Detect which cell encompasses the target text, then output its (x, y) center coordinate. 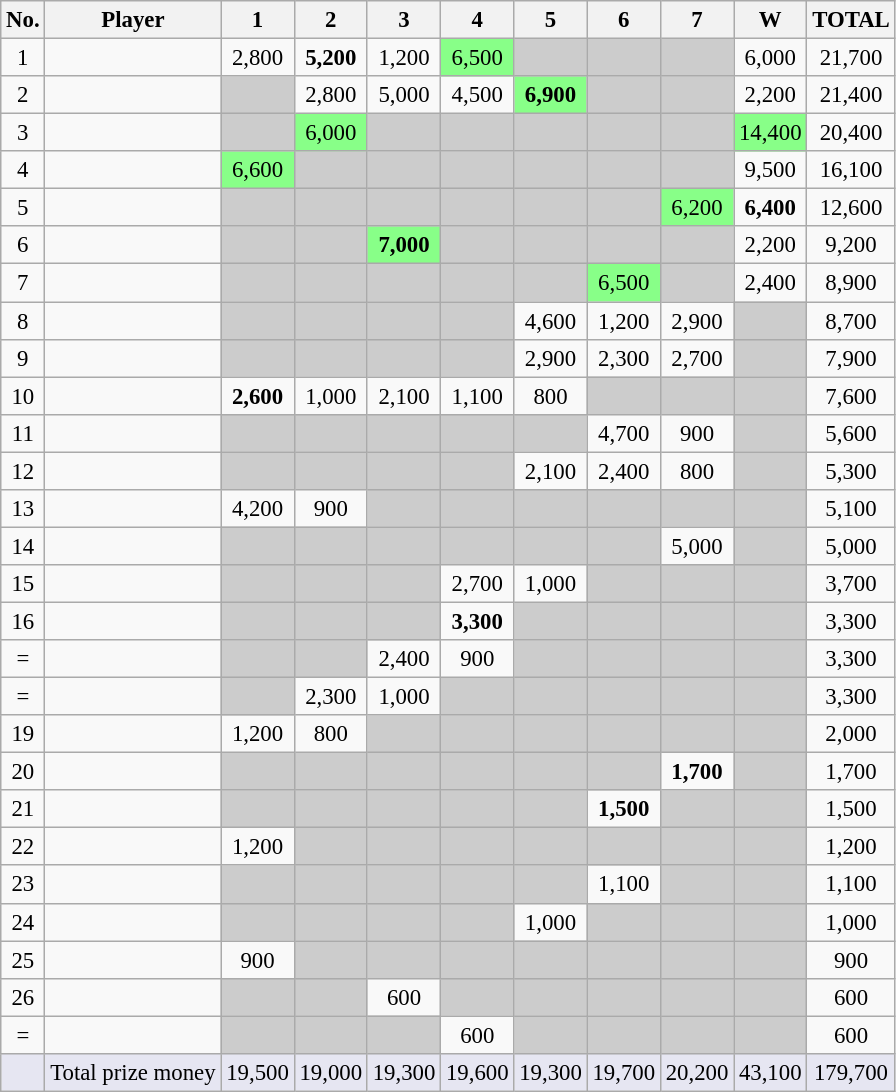
24 (23, 922)
9,200 (851, 245)
22 (23, 847)
6,200 (696, 208)
Total prize money (133, 1073)
No. (23, 20)
25 (23, 960)
4,500 (478, 95)
21 (23, 809)
9,500 (770, 170)
TOTAL (851, 20)
20,400 (851, 133)
14,400 (770, 133)
179,700 (851, 1073)
16,100 (851, 170)
16 (23, 621)
13 (23, 509)
4,200 (258, 509)
6,900 (550, 95)
8,700 (851, 321)
19,700 (624, 1073)
15 (23, 584)
14 (23, 546)
12 (23, 471)
3,700 (851, 584)
5,100 (851, 509)
W (770, 20)
7,000 (404, 245)
19 (23, 734)
21,700 (851, 58)
20,200 (696, 1073)
12,600 (851, 208)
8,900 (851, 283)
5,200 (330, 58)
2,600 (258, 396)
6,400 (770, 208)
7,600 (851, 396)
19,600 (478, 1073)
19,500 (258, 1073)
43,100 (770, 1073)
4,700 (624, 433)
6,600 (258, 170)
Player (133, 20)
23 (23, 885)
4,600 (550, 321)
10 (23, 396)
2,000 (851, 734)
5,600 (851, 433)
9 (23, 358)
11 (23, 433)
21,400 (851, 95)
20 (23, 772)
19,000 (330, 1073)
26 (23, 997)
5,300 (851, 471)
7,900 (851, 358)
8 (23, 321)
